Scan for the cell matching the given text and deliver its [X, Y] coordinate at center. 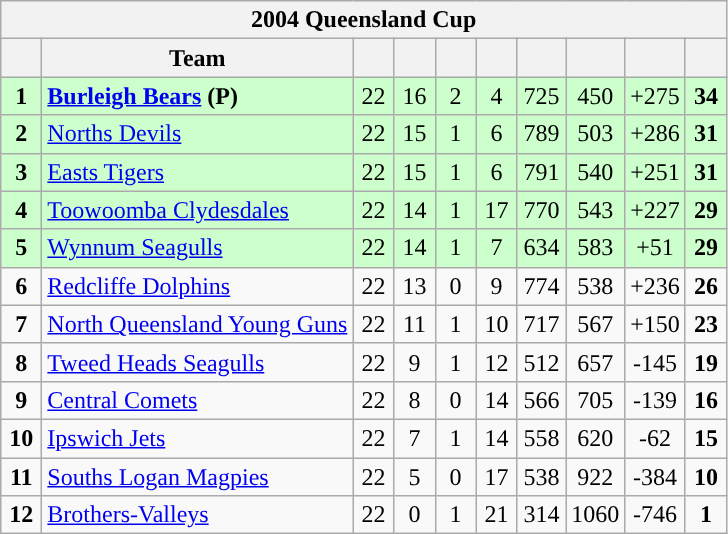
+236 [656, 286]
Toowoomba Clydesdales [198, 210]
Central Comets [198, 400]
2004 Queensland Cup [364, 20]
21 [496, 515]
-384 [656, 477]
+150 [656, 324]
-139 [656, 400]
23 [706, 324]
717 [542, 324]
Norths Devils [198, 134]
774 [542, 286]
1060 [596, 515]
+275 [656, 96]
-145 [656, 362]
+251 [656, 172]
13 [414, 286]
Redcliffe Dolphins [198, 286]
+227 [656, 210]
620 [596, 438]
705 [596, 400]
789 [542, 134]
Easts Tigers [198, 172]
450 [596, 96]
+286 [656, 134]
+51 [656, 248]
314 [542, 515]
543 [596, 210]
725 [542, 96]
567 [596, 324]
540 [596, 172]
Team [198, 58]
922 [596, 477]
770 [542, 210]
Ipswich Jets [198, 438]
3 [22, 172]
566 [542, 400]
791 [542, 172]
634 [542, 248]
Burleigh Bears (P) [198, 96]
Brothers-Valleys [198, 515]
26 [706, 286]
512 [542, 362]
-746 [656, 515]
North Queensland Young Guns [198, 324]
Tweed Heads Seagulls [198, 362]
503 [596, 134]
657 [596, 362]
583 [596, 248]
34 [706, 96]
Souths Logan Magpies [198, 477]
558 [542, 438]
-62 [656, 438]
19 [706, 362]
Wynnum Seagulls [198, 248]
